Output the (x, y) coordinate of the center of the cell containing the given text.  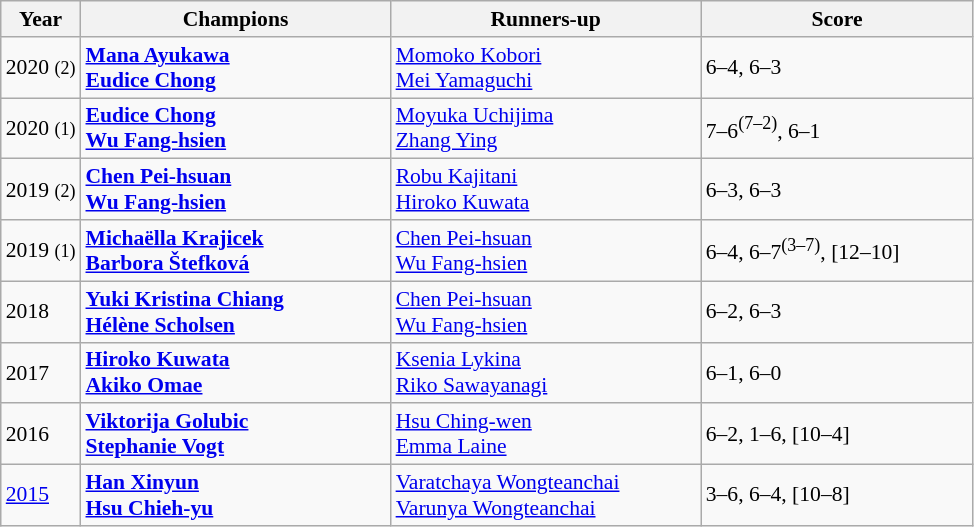
Year (41, 19)
Michaëlla Krajicek Barbora Štefková (235, 250)
Moyuka Uchijima Zhang Ying (546, 128)
Han Xinyun Hsu Chieh-yu (235, 496)
6–4, 6–7(3–7), [12–10] (838, 250)
6–2, 6–3 (838, 312)
2020 (2) (41, 68)
Champions (235, 19)
2018 (41, 312)
6–3, 6–3 (838, 190)
2017 (41, 372)
2020 (1) (41, 128)
Score (838, 19)
2019 (1) (41, 250)
6–1, 6–0 (838, 372)
Eudice Chong Wu Fang-hsien (235, 128)
7–6(7–2), 6–1 (838, 128)
Hiroko Kuwata Akiko Omae (235, 372)
6–2, 1–6, [10–4] (838, 434)
Ksenia Lykina Riko Sawayanagi (546, 372)
Momoko Kobori Mei Yamaguchi (546, 68)
3–6, 6–4, [10–8] (838, 496)
Runners-up (546, 19)
Robu Kajitani Hiroko Kuwata (546, 190)
2015 (41, 496)
6–4, 6–3 (838, 68)
Mana Ayukawa Eudice Chong (235, 68)
2016 (41, 434)
Viktorija Golubic Stephanie Vogt (235, 434)
2019 (2) (41, 190)
Varatchaya Wongteanchai Varunya Wongteanchai (546, 496)
Yuki Kristina Chiang Hélène Scholsen (235, 312)
Hsu Ching-wen Emma Laine (546, 434)
